Output the (X, Y) coordinate of the center of the cell containing the given text.  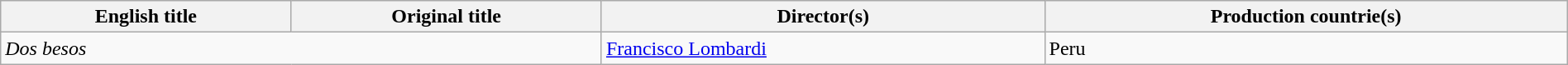
Dos besos (301, 48)
Original title (447, 17)
Francisco Lombardi (823, 48)
English title (146, 17)
Production countrie(s) (1306, 17)
Director(s) (823, 17)
Peru (1306, 48)
